From the cell containing the given text, extract its center point as [X, Y] coordinate. 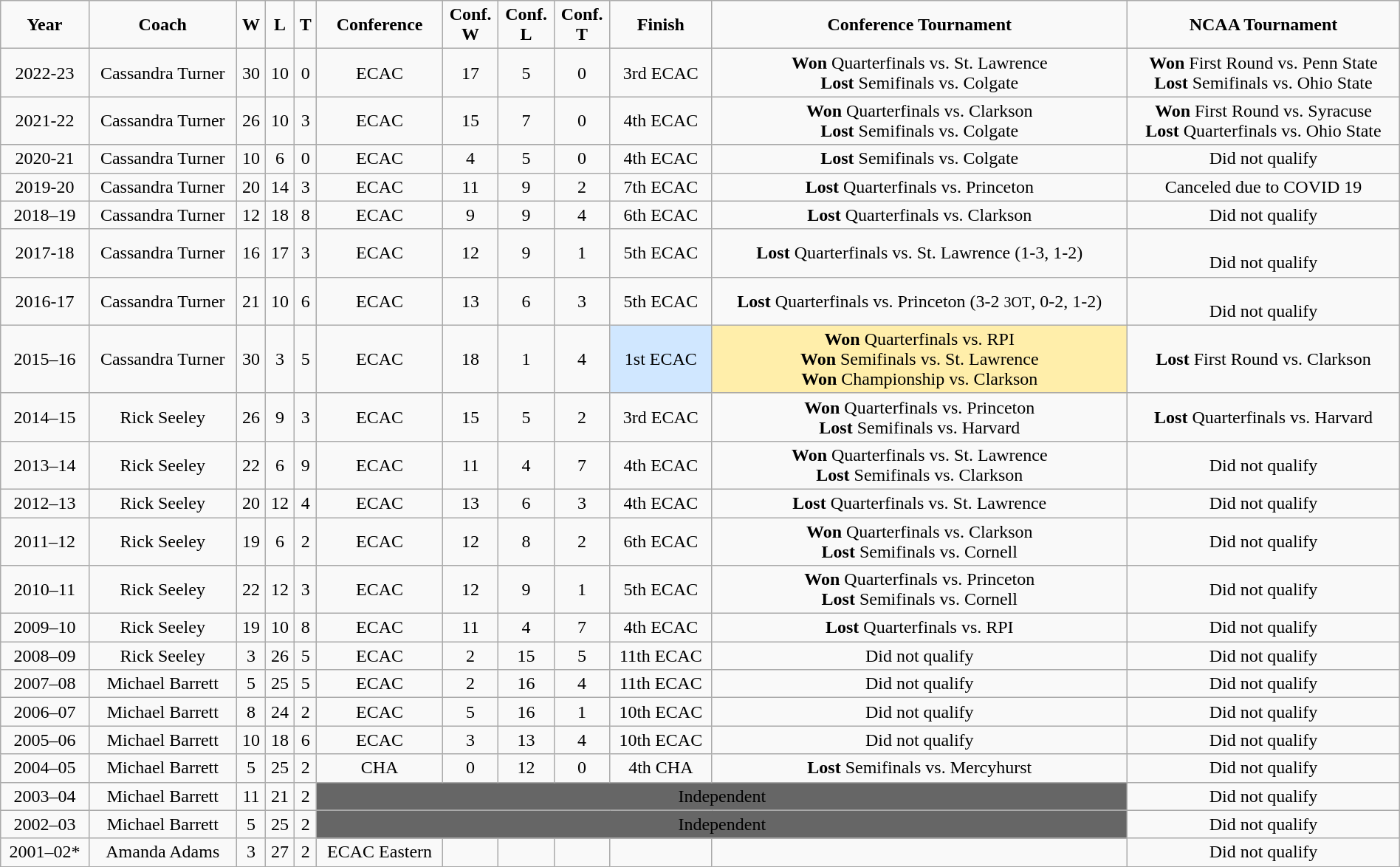
2008–09 [44, 656]
Lost Semifinals vs. Mercyhurst [920, 768]
2001–02* [44, 852]
7th ECAC [661, 187]
W [251, 25]
NCAA Tournament [1263, 25]
4th CHA [661, 768]
Conference [380, 25]
Year [44, 25]
2022-23 [44, 72]
2005–06 [44, 740]
CHA [380, 768]
24 [281, 712]
Lost Quarterfinals vs. Harvard [1263, 417]
Lost Quarterfinals vs. St. Lawrence (1-3, 1-2) [920, 253]
T [306, 25]
Won Quarterfinals vs. St. Lawrence Lost Semifinals vs. Clarkson [920, 465]
2002–03 [44, 824]
Canceled due to COVID 19 [1263, 187]
Conf. W [470, 25]
Lost Quarterfinals vs. St. Lawrence [920, 503]
Lost Quarterfinals vs. Princeton (3-2 3OT, 0-2, 1-2) [920, 301]
Lost Quarterfinals vs. Princeton [920, 187]
Won Quarterfinals vs. Princeton Lost Semifinals vs. Cornell [920, 589]
2012–13 [44, 503]
2021-22 [44, 121]
2014–15 [44, 417]
2003–04 [44, 796]
Conf. T [582, 25]
ECAC Eastern [380, 852]
2015–16 [44, 359]
Lost First Round vs. Clarkson [1263, 359]
2013–14 [44, 465]
Conference Tournament [920, 25]
Conf. L [526, 25]
2018–19 [44, 215]
L [281, 25]
Amanda Adams [162, 852]
Finish [661, 25]
Coach [162, 25]
Lost Quarterfinals vs. Clarkson [920, 215]
2009–10 [44, 628]
2011–12 [44, 541]
2004–05 [44, 768]
Lost Quarterfinals vs. RPI [920, 628]
Won Quarterfinals vs. Clarkson Lost Semifinals vs. Cornell [920, 541]
Won Quarterfinals vs. Princeton Lost Semifinals vs. Harvard [920, 417]
2016-17 [44, 301]
2017-18 [44, 253]
2019-20 [44, 187]
27 [281, 852]
Won First Round vs. Syracuse Lost Quarterfinals vs. Ohio State [1263, 121]
2020-21 [44, 159]
2010–11 [44, 589]
Won Quarterfinals vs. St. Lawrence Lost Semifinals vs. Colgate [920, 72]
14 [281, 187]
2007–08 [44, 684]
Won First Round vs. Penn State Lost Semifinals vs. Ohio State [1263, 72]
2006–07 [44, 712]
Won Quarterfinals vs. RPI Won Semifinals vs. St. Lawrence Won Championship vs. Clarkson [920, 359]
1st ECAC [661, 359]
Lost Semifinals vs. Colgate [920, 159]
Won Quarterfinals vs. Clarkson Lost Semifinals vs. Colgate [920, 121]
